Search for the cell housing the specified text and yield its [X, Y] center coordinate. 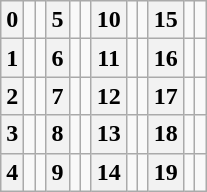
6 [58, 58]
18 [166, 134]
12 [108, 96]
16 [166, 58]
19 [166, 172]
13 [108, 134]
15 [166, 20]
8 [58, 134]
3 [12, 134]
0 [12, 20]
11 [108, 58]
2 [12, 96]
10 [108, 20]
4 [12, 172]
17 [166, 96]
9 [58, 172]
1 [12, 58]
5 [58, 20]
7 [58, 96]
14 [108, 172]
